Provide the (x, y) coordinate of the cell's center where the given text is located.  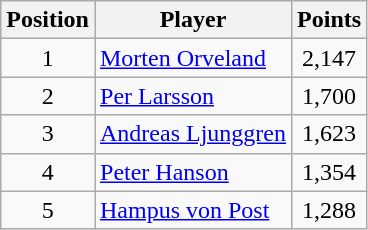
Per Larsson (192, 96)
1,354 (330, 172)
Player (192, 20)
1,700 (330, 96)
5 (48, 210)
Peter Hanson (192, 172)
1,623 (330, 134)
1 (48, 58)
Points (330, 20)
Position (48, 20)
Morten Orveland (192, 58)
Hampus von Post (192, 210)
Andreas Ljunggren (192, 134)
4 (48, 172)
2 (48, 96)
1,288 (330, 210)
3 (48, 134)
2,147 (330, 58)
